Pinpoint the cell where the given text exists, returning its (X, Y) midpoint coordinate. 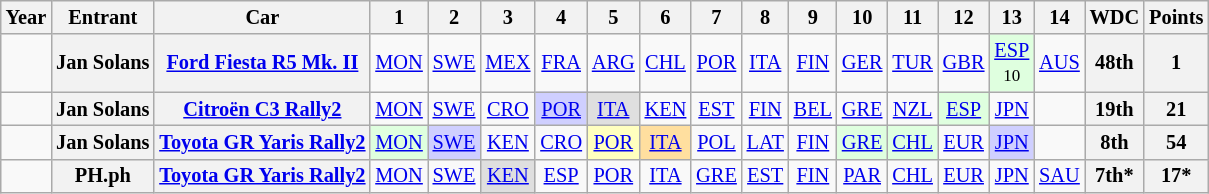
8th (1115, 142)
19th (1115, 109)
Ford Fiesta R5 Mk. II (262, 63)
3 (508, 17)
AUS (1059, 63)
4 (561, 17)
7 (716, 17)
8 (766, 17)
POL (716, 142)
14 (1059, 17)
11 (912, 17)
9 (813, 17)
6 (666, 17)
Car (262, 17)
21 (1176, 109)
WDC (1115, 17)
Citroën C3 Rally2 (262, 109)
SAU (1059, 176)
ARG (614, 63)
10 (862, 17)
5 (614, 17)
Year (26, 17)
Entrant (102, 17)
Points (1176, 17)
PAR (862, 176)
7th* (1115, 176)
BEL (813, 109)
MEX (508, 63)
FRA (561, 63)
17* (1176, 176)
TUR (912, 63)
ESP10 (1012, 63)
54 (1176, 142)
LAT (766, 142)
PH.ph (102, 176)
13 (1012, 17)
GBR (964, 63)
2 (454, 17)
48th (1115, 63)
12 (964, 17)
GER (862, 63)
NZL (912, 109)
